Capture the cell that displays the provided text and extract its [X, Y] central coordinate. 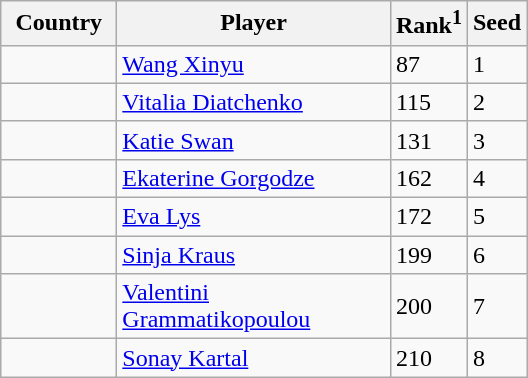
5 [496, 217]
172 [428, 217]
200 [428, 306]
6 [496, 255]
Rank1 [428, 24]
7 [496, 306]
Wang Xinyu [254, 64]
Katie Swan [254, 140]
131 [428, 140]
Vitalia Diatchenko [254, 102]
Player [254, 24]
8 [496, 358]
Sinja Kraus [254, 255]
115 [428, 102]
2 [496, 102]
210 [428, 358]
199 [428, 255]
87 [428, 64]
Valentini Grammatikopoulou [254, 306]
4 [496, 178]
162 [428, 178]
1 [496, 64]
Seed [496, 24]
Ekaterine Gorgodze [254, 178]
3 [496, 140]
Eva Lys [254, 217]
Sonay Kartal [254, 358]
Country [59, 24]
